Return the (X, Y) coordinate for the center point of the cell that contains the specified text.  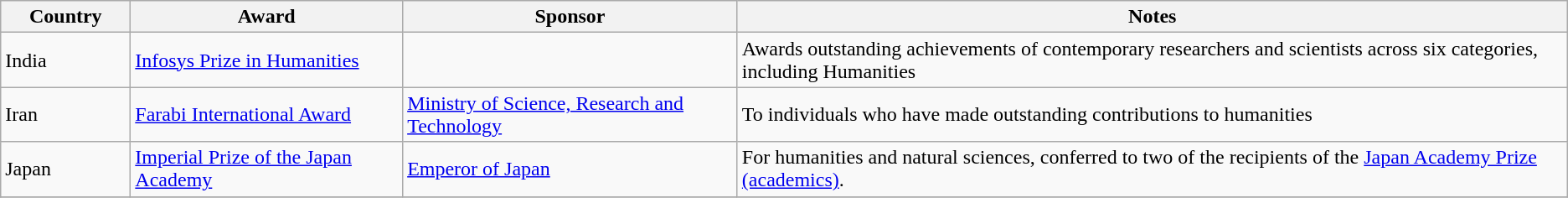
India (65, 60)
Farabi International Award (266, 114)
To individuals who have made outstanding contributions to humanities (1153, 114)
Emperor of Japan (570, 169)
Ministry of Science, Research and Technology (570, 114)
Country (65, 17)
Award (266, 17)
Notes (1153, 17)
Sponsor (570, 17)
Japan (65, 169)
Infosys Prize in Humanities (266, 60)
Iran (65, 114)
Awards outstanding achievements of contemporary researchers and scientists across six categories, including Humanities (1153, 60)
Imperial Prize of the Japan Academy (266, 169)
For humanities and natural sciences, conferred to two of the recipients of the Japan Academy Prize (academics). (1153, 169)
